Detect which cell encompasses the target text, then output its [X, Y] center coordinate. 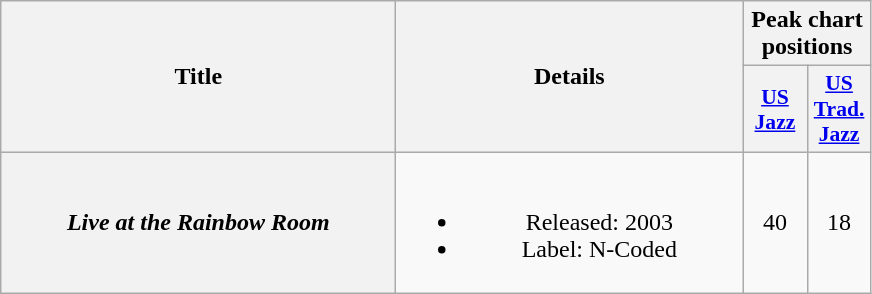
USJazz [775, 110]
Released: 2003Label: N-Coded [570, 222]
Details [570, 77]
Title [198, 77]
USTrad.Jazz [839, 110]
18 [839, 222]
Live at the Rainbow Room [198, 222]
40 [775, 222]
Peak chart positions [807, 34]
